Pinpoint the cell where the given text exists, returning its [X, Y] midpoint coordinate. 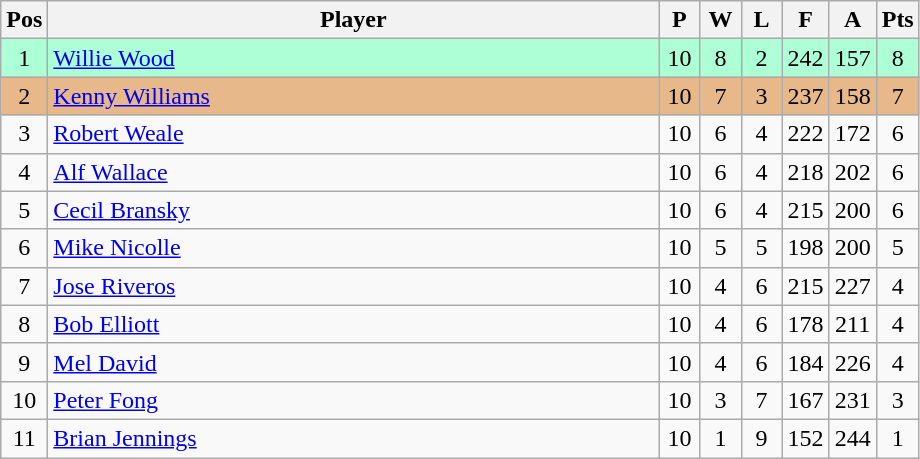
Pts [898, 20]
231 [852, 400]
Bob Elliott [354, 324]
Willie Wood [354, 58]
Player [354, 20]
226 [852, 362]
222 [806, 134]
A [852, 20]
L [762, 20]
P [680, 20]
Brian Jennings [354, 438]
Kenny Williams [354, 96]
F [806, 20]
237 [806, 96]
211 [852, 324]
167 [806, 400]
Jose Riveros [354, 286]
172 [852, 134]
244 [852, 438]
242 [806, 58]
158 [852, 96]
218 [806, 172]
152 [806, 438]
Peter Fong [354, 400]
Robert Weale [354, 134]
198 [806, 248]
Pos [24, 20]
11 [24, 438]
227 [852, 286]
184 [806, 362]
W [720, 20]
Alf Wallace [354, 172]
202 [852, 172]
157 [852, 58]
Mel David [354, 362]
Cecil Bransky [354, 210]
Mike Nicolle [354, 248]
178 [806, 324]
